Capture the cell that displays the provided text and extract its [x, y] central coordinate. 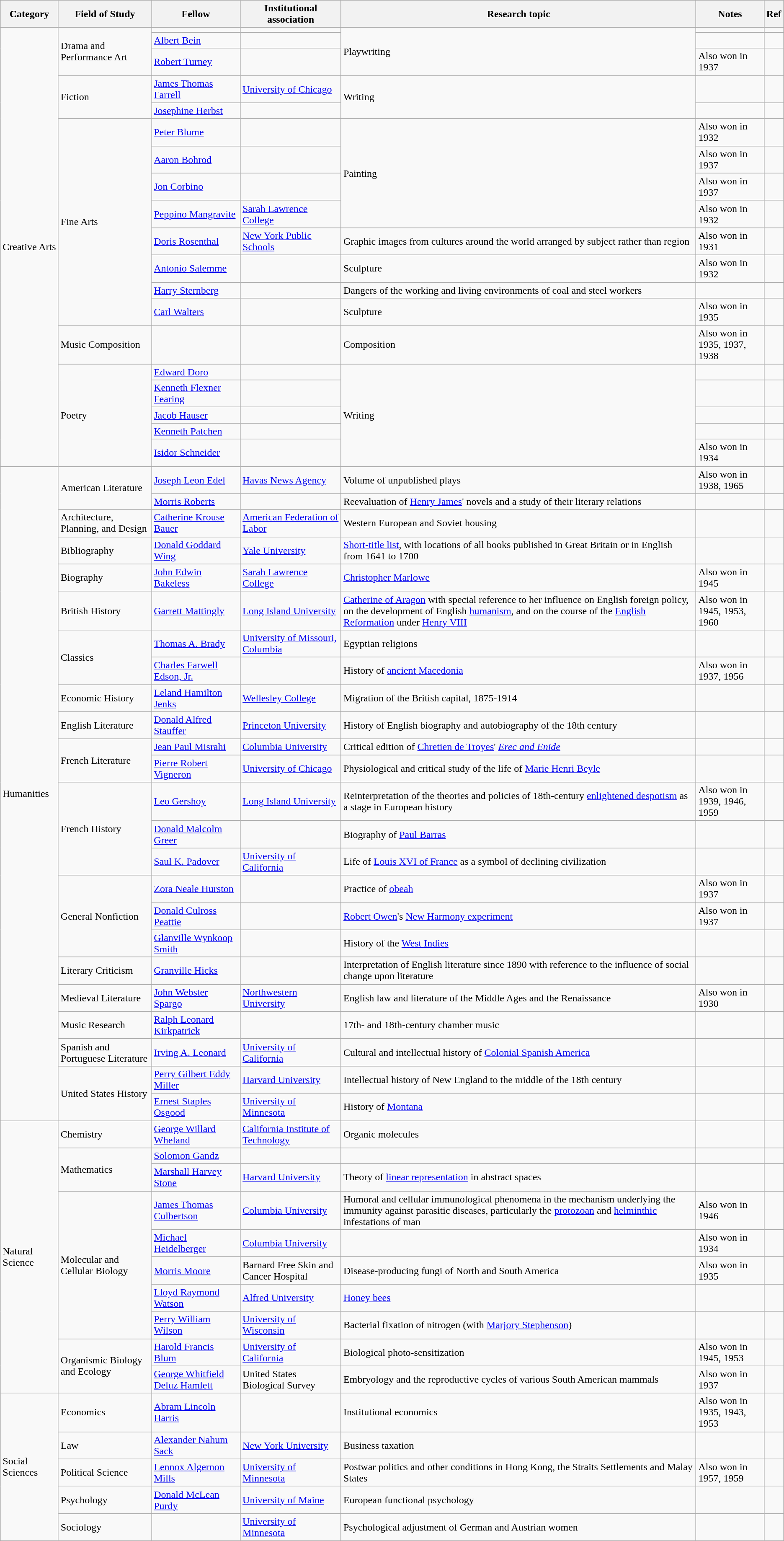
Marshall Harvey Stone [196, 1177]
British History [105, 610]
Wellesley College [291, 698]
Perry Gilbert Eddy Miller [196, 1079]
Fellow [196, 14]
Isidor Schneider [196, 452]
Ralph Leonard Kirkpatrick [196, 1025]
Humanities [29, 794]
Bacterial fixation of nitrogen (with Marjory Stephenson) [518, 1325]
English Literature [105, 726]
United States History [105, 1093]
French History [105, 829]
Donald Alfred Stauffer [196, 726]
Zora Neale Hurston [196, 889]
Edward Doro [196, 372]
Ernest Staples Osgood [196, 1107]
Reevaluation of Henry James' novels and a study of their literary relations [518, 502]
Yale University [291, 551]
Molecular and Cellular Biology [105, 1265]
Irving A. Leonard [196, 1052]
Also won in 1945, 1953, 1960 [730, 610]
Doris Rosenthal [196, 241]
Practice of obeah [518, 889]
French Literature [105, 761]
Morris Roberts [196, 502]
Harry Sternberg [196, 290]
Peppino Mangravite [196, 214]
Catherine Krouse Bauer [196, 523]
Cultural and intellectual history of Colonial Spanish America [518, 1052]
Drama and Performance Art [105, 52]
Biography [105, 577]
Joseph Leon Edel [196, 480]
Donald Goddard Wing [196, 551]
Glanville Wynkoop Smith [196, 944]
Leland Hamilton Jenks [196, 698]
Natural Science [29, 1257]
American Literature [105, 488]
History of Montana [518, 1107]
Volume of unpublished plays [518, 480]
Jacob Hauser [196, 415]
Interpretation of English literature since 1890 with reference to the influence of social change upon literature [518, 970]
Chemistry [105, 1134]
Political Science [105, 1472]
Mathematics [105, 1170]
University of Maine [291, 1500]
Economics [105, 1412]
Carl Walters [196, 312]
Michael Heidelberger [196, 1244]
17th- and 18th-century chamber music [518, 1025]
Havas News Agency [291, 480]
Also won in 1935, 1937, 1938 [730, 345]
Pierre Robert Vigneron [196, 768]
Kenneth Flexner Fearing [196, 394]
Classics [105, 657]
Disease-producing fungi of North and South America [518, 1270]
Josephine Herbst [196, 111]
Life of Louis XVI of France as a symbol of declining civilization [518, 861]
Also won in 1935, 1943, 1953 [730, 1412]
Physiological and critical study of the life of Marie Henri Beyle [518, 768]
Robert Turney [196, 62]
Alfred University [291, 1298]
Graphic images from cultures around the world arranged by subject rather than region [518, 241]
Critical edition of Chretien de Troyes' Erec and Enide [518, 747]
George Whitfield Deluz Hamlett [196, 1379]
Egyptian religions [518, 644]
Antonio Salemme [196, 268]
Saul K. Padover [196, 861]
Aaron Bohrod [196, 159]
John Webster Spargo [196, 998]
History of ancient Macedonia [518, 670]
Alexander Nahum Sack [196, 1445]
Donald Culross Peattie [196, 916]
Barnard Free Skin and Cancer Hospital [291, 1270]
General Nonfiction [105, 916]
Research topic [518, 14]
New York Public Schools [291, 241]
Intellectual history of New England to the middle of the 18th century [518, 1079]
Honey bees [518, 1298]
Biological photo-sensitization [518, 1352]
Law [105, 1445]
English law and literature of the Middle Ages and the Renaissance [518, 998]
James Thomas Farrell [196, 89]
Albert Bein [196, 40]
American Federation of Labor [291, 523]
Charles Farwell Edson, Jr. [196, 670]
Peter Blume [196, 132]
Harold Francis Blum [196, 1352]
Music Research [105, 1025]
Psychological adjustment of German and Austrian women [518, 1527]
Also won in 1957, 1959 [730, 1472]
Abram Lincoln Harris [196, 1412]
Medieval Literature [105, 998]
New York University [291, 1445]
History of English biography and autobiography of the 18th century [518, 726]
Lloyd Raymond Watson [196, 1298]
Donald Malcolm Greer [196, 835]
Also won in 1937, 1956 [730, 670]
Also won in 1945 [730, 577]
Also won in 1938, 1965 [730, 480]
Music Composition [105, 345]
United States Biological Survey [291, 1379]
Thomas A. Brady [196, 644]
History of the West Indies [518, 944]
Leo Gershoy [196, 802]
Social Sciences [29, 1467]
Embryology and the reproductive cycles of various South American mammals [518, 1379]
Solomon Gandz [196, 1156]
Also won in 1931 [730, 241]
Also won in 1930 [730, 998]
Northwestern University [291, 998]
Business taxation [518, 1445]
James Thomas Culbertson [196, 1210]
Migration of the British capital, 1875-1914 [518, 698]
Short-title list, with locations of all books published in Great Britain or in English from 1641 to 1700 [518, 551]
Morris Moore [196, 1270]
Organic molecules [518, 1134]
Composition [518, 345]
Spanish and Portuguese Literature [105, 1052]
University of Missouri, Columbia [291, 644]
Category [29, 14]
Fiction [105, 97]
George Willard Wheland [196, 1134]
John Edwin Bakeless [196, 577]
Architecture, Planning, and Design [105, 523]
Poetry [105, 415]
Jon Corbino [196, 187]
Granville Hicks [196, 970]
Playwriting [518, 52]
Institutional association [291, 14]
Biography of Paul Barras [518, 835]
Economic History [105, 698]
Princeton University [291, 726]
Literary Criticism [105, 970]
Fine Arts [105, 222]
Dangers of the working and living environments of coal and steel workers [518, 290]
Also won in 1945, 1953 [730, 1352]
Donald McLean Purdy [196, 1500]
Also won in 1946 [730, 1210]
Bibliography [105, 551]
Creative Arts [29, 247]
California Institute of Technology [291, 1134]
Theory of linear representation in abstract spaces [518, 1177]
European functional psychology [518, 1500]
Painting [518, 173]
Also won in 1939, 1946, 1959 [730, 802]
Psychology [105, 1500]
Perry William Wilson [196, 1325]
Field of Study [105, 14]
Organismic Biology and Ecology [105, 1366]
Reinterpretation of the theories and policies of 18th-century enlightened despotism as a stage in European history [518, 802]
Robert Owen's New Harmony experiment [518, 916]
Postwar politics and other conditions in Hong Kong, the Straits Settlements and Malay States [518, 1472]
Western European and Soviet housing [518, 523]
Jean Paul Misrahi [196, 747]
Sociology [105, 1527]
Lennox Algernon Mills [196, 1472]
University of Wisconsin [291, 1325]
Institutional economics [518, 1412]
Notes [730, 14]
Ref [774, 14]
Garrett Mattingly [196, 610]
Christopher Marlowe [518, 577]
Kenneth Patchen [196, 431]
